Identify which cell holds the provided text, then report its (X, Y) central coordinate. 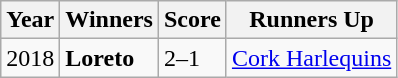
2018 (30, 58)
Runners Up (311, 20)
2–1 (192, 58)
Cork Harlequins (311, 58)
Loreto (110, 58)
Score (192, 20)
Year (30, 20)
Winners (110, 20)
